From the cell containing the given text, extract its center point as [X, Y] coordinate. 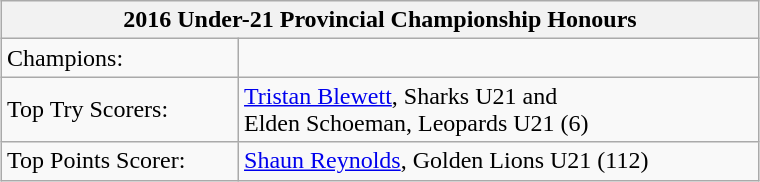
2016 Under-21 Provincial Championship Honours [380, 20]
Tristan Blewett, Sharks U21 and Elden Schoeman, Leopards U21 (6) [499, 110]
Shaun Reynolds, Golden Lions U21 (112) [499, 161]
Top Points Scorer: [120, 161]
Champions: [120, 58]
Top Try Scorers: [120, 110]
